Determine the [X, Y] coordinate at the center of the cell enclosing the given text.  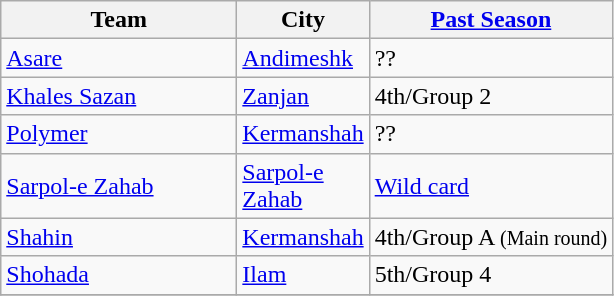
Polymer [119, 134]
Team [119, 20]
Shohada [119, 275]
Andimeshk [303, 58]
5th/Group 4 [491, 275]
4th/Group 2 [491, 96]
Past Season [491, 20]
4th/Group A (Main round) [491, 237]
Asare [119, 58]
Wild card [491, 186]
City [303, 20]
Khales Sazan [119, 96]
Ilam [303, 275]
Shahin [119, 237]
Zanjan [303, 96]
